Find where the given text appears and provide that cell's center as (X, Y) coordinate. 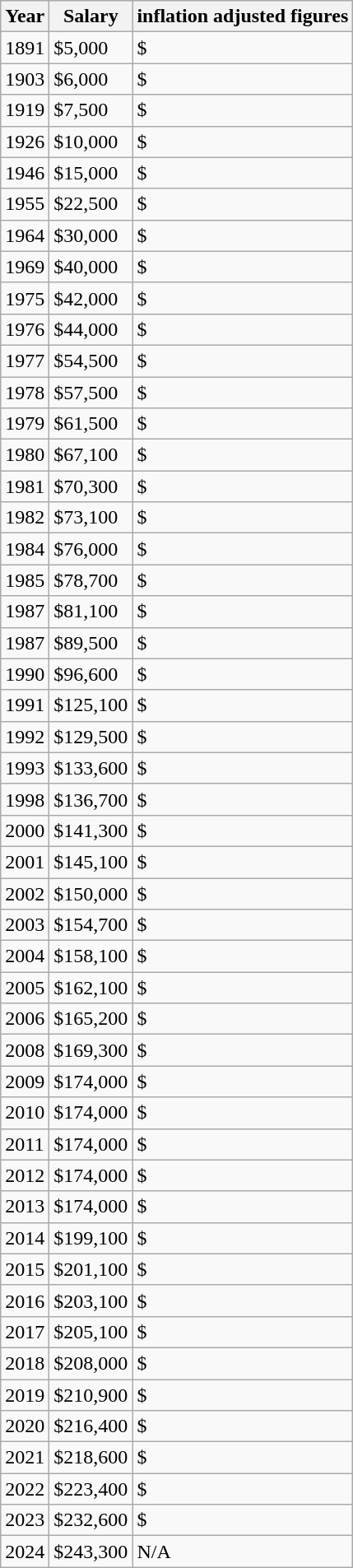
$15,000 (91, 173)
1984 (25, 549)
1992 (25, 737)
$54,500 (91, 361)
$70,300 (91, 486)
$125,100 (91, 705)
$208,000 (91, 1363)
1919 (25, 110)
1975 (25, 298)
1891 (25, 48)
$169,300 (91, 1050)
2020 (25, 1426)
2018 (25, 1363)
$141,300 (91, 831)
1991 (25, 705)
inflation adjusted figures (243, 16)
$136,700 (91, 799)
1969 (25, 267)
1993 (25, 768)
2015 (25, 1269)
2021 (25, 1458)
2009 (25, 1082)
N/A (243, 1552)
$89,500 (91, 643)
$145,100 (91, 862)
$76,000 (91, 549)
$129,500 (91, 737)
$232,600 (91, 1520)
$57,500 (91, 393)
$22,500 (91, 204)
$201,100 (91, 1269)
$223,400 (91, 1489)
$165,200 (91, 1019)
$210,900 (91, 1395)
1998 (25, 799)
$40,000 (91, 267)
2011 (25, 1144)
1990 (25, 674)
$150,000 (91, 893)
2013 (25, 1207)
1964 (25, 235)
$96,600 (91, 674)
1976 (25, 329)
$158,100 (91, 956)
2016 (25, 1300)
$203,100 (91, 1300)
$154,700 (91, 925)
1926 (25, 142)
1977 (25, 361)
$61,500 (91, 424)
$133,600 (91, 768)
1982 (25, 518)
2001 (25, 862)
Salary (91, 16)
2010 (25, 1113)
$6,000 (91, 79)
Year (25, 16)
2000 (25, 831)
$216,400 (91, 1426)
$44,000 (91, 329)
2023 (25, 1520)
2008 (25, 1050)
2002 (25, 893)
2017 (25, 1332)
$218,600 (91, 1458)
1978 (25, 393)
1980 (25, 455)
$7,500 (91, 110)
2003 (25, 925)
1985 (25, 580)
1903 (25, 79)
$243,300 (91, 1552)
1981 (25, 486)
2019 (25, 1395)
2005 (25, 988)
$81,100 (91, 612)
$205,100 (91, 1332)
1979 (25, 424)
$162,100 (91, 988)
1955 (25, 204)
$67,100 (91, 455)
2012 (25, 1175)
$5,000 (91, 48)
$10,000 (91, 142)
$73,100 (91, 518)
2004 (25, 956)
2024 (25, 1552)
1946 (25, 173)
$42,000 (91, 298)
2014 (25, 1238)
$30,000 (91, 235)
$78,700 (91, 580)
2006 (25, 1019)
$199,100 (91, 1238)
2022 (25, 1489)
